Output the [X, Y] coordinate of the center of the cell containing the given text.  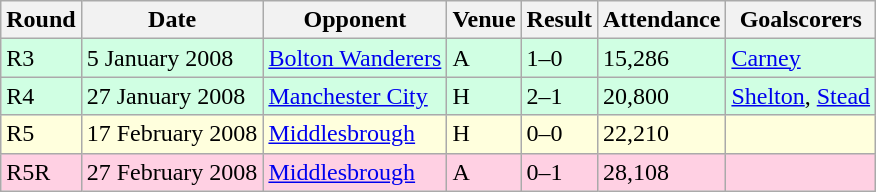
5 January 2008 [172, 58]
Opponent [355, 20]
Result [559, 20]
Shelton, Stead [801, 96]
15,286 [661, 58]
27 January 2008 [172, 96]
R5R [41, 172]
R5 [41, 134]
0–0 [559, 134]
Attendance [661, 20]
28,108 [661, 172]
27 February 2008 [172, 172]
2–1 [559, 96]
Bolton Wanderers [355, 58]
Carney [801, 58]
Manchester City [355, 96]
R3 [41, 58]
Round [41, 20]
20,800 [661, 96]
17 February 2008 [172, 134]
0–1 [559, 172]
Date [172, 20]
Goalscorers [801, 20]
1–0 [559, 58]
22,210 [661, 134]
Venue [484, 20]
R4 [41, 96]
